Provide the [X, Y] coordinate of the cell's center where the given text is located.  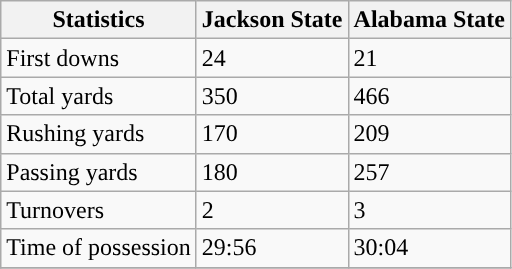
Total yards [99, 96]
466 [429, 96]
29:56 [272, 248]
170 [272, 134]
24 [272, 58]
Time of possession [99, 248]
350 [272, 96]
Rushing yards [99, 134]
3 [429, 210]
180 [272, 172]
Passing yards [99, 172]
Statistics [99, 20]
Turnovers [99, 210]
First downs [99, 58]
21 [429, 58]
30:04 [429, 248]
Jackson State [272, 20]
257 [429, 172]
2 [272, 210]
Alabama State [429, 20]
209 [429, 134]
